Find where the given text appears and provide that cell's center as (x, y) coordinate. 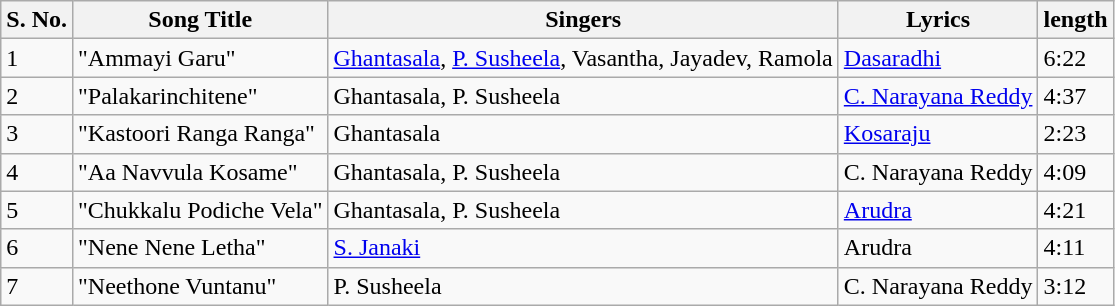
6:22 (1076, 58)
P. Susheela (583, 286)
"Nene Nene Letha" (200, 248)
3:12 (1076, 286)
Ghantasala, P. Susheela, Vasantha, Jayadev, Ramola (583, 58)
Lyrics (938, 20)
S. No. (37, 20)
5 (37, 210)
4:37 (1076, 96)
Kosaraju (938, 134)
"Chukkalu Podiche Vela" (200, 210)
1 (37, 58)
4:21 (1076, 210)
4:11 (1076, 248)
6 (37, 248)
7 (37, 286)
"Aa Navvula Kosame" (200, 172)
Dasaradhi (938, 58)
2:23 (1076, 134)
4:09 (1076, 172)
Song Title (200, 20)
"Kastoori Ranga Ranga" (200, 134)
Singers (583, 20)
2 (37, 96)
"Neethone Vuntanu" (200, 286)
4 (37, 172)
length (1076, 20)
Ghantasala (583, 134)
"Palakarinchitene" (200, 96)
"Ammayi Garu" (200, 58)
3 (37, 134)
S. Janaki (583, 248)
